Identify which cell holds the provided text, then report its (x, y) central coordinate. 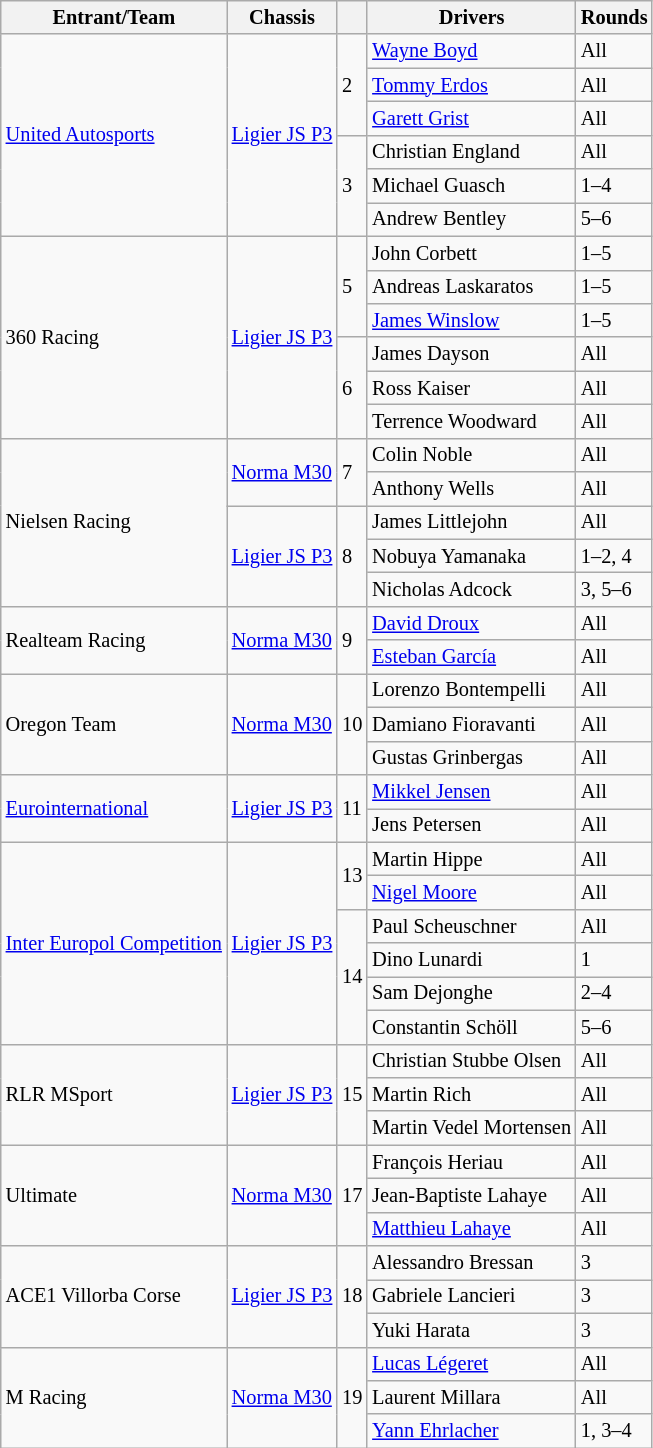
19 (352, 1398)
Lorenzo Bontempelli (472, 690)
9 (352, 640)
Laurent Millara (472, 1397)
6 (352, 388)
11 (352, 808)
Dino Lunardi (472, 960)
RLR MSport (114, 1094)
Gustas Grinbergas (472, 758)
Paul Scheuschner (472, 926)
17 (352, 1196)
ACE1 Villorba Corse (114, 1296)
Esteban García (472, 657)
2–4 (614, 993)
Anthony Wells (472, 489)
Lucas Légeret (472, 1364)
1–4 (614, 186)
Mikkel Jensen (472, 791)
1–2, 4 (614, 556)
Christian Stubbe Olsen (472, 1061)
United Autosports (114, 135)
360 Racing (114, 337)
1 (614, 960)
Colin Noble (472, 455)
Constantin Schöll (472, 1027)
Ross Kaiser (472, 388)
Damiano Fioravanti (472, 724)
Andreas Laskaratos (472, 287)
Michael Guasch (472, 186)
Sam Dejonghe (472, 993)
Andrew Bentley (472, 219)
Nigel Moore (472, 892)
James Littlejohn (472, 522)
Jens Petersen (472, 825)
18 (352, 1296)
Rounds (614, 17)
M Racing (114, 1398)
Drivers (472, 17)
Terrence Woodward (472, 421)
Yuki Harata (472, 1330)
Gabriele Lancieri (472, 1296)
3, 5–6 (614, 589)
Inter Europol Competition (114, 943)
Jean-Baptiste Lahaye (472, 1195)
Martin Hippe (472, 859)
James Dayson (472, 354)
Alessandro Bressan (472, 1263)
5 (352, 286)
François Heriau (472, 1162)
Nicholas Adcock (472, 589)
Martin Rich (472, 1094)
Tommy Erdos (472, 85)
8 (352, 556)
Garett Grist (472, 118)
13 (352, 876)
1, 3–4 (614, 1431)
Matthieu Lahaye (472, 1229)
James Winslow (472, 320)
Ultimate (114, 1196)
Eurointernational (114, 808)
Chassis (282, 17)
Yann Ehrlacher (472, 1431)
David Droux (472, 623)
Nielsen Racing (114, 522)
Realteam Racing (114, 640)
14 (352, 976)
10 (352, 724)
Christian England (472, 152)
Entrant/Team (114, 17)
John Corbett (472, 253)
2 (352, 84)
Martin Vedel Mortensen (472, 1128)
15 (352, 1094)
Nobuya Yamanaka (472, 556)
7 (352, 472)
Wayne Boyd (472, 51)
Oregon Team (114, 724)
